Search for the cell housing the specified text and yield its (X, Y) center coordinate. 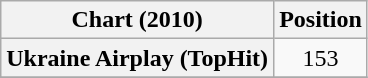
Position (321, 20)
Ukraine Airplay (TopHit) (138, 58)
Chart (2010) (138, 20)
153 (321, 58)
